Provide the (X, Y) coordinate of the cell's center where the given text is located.  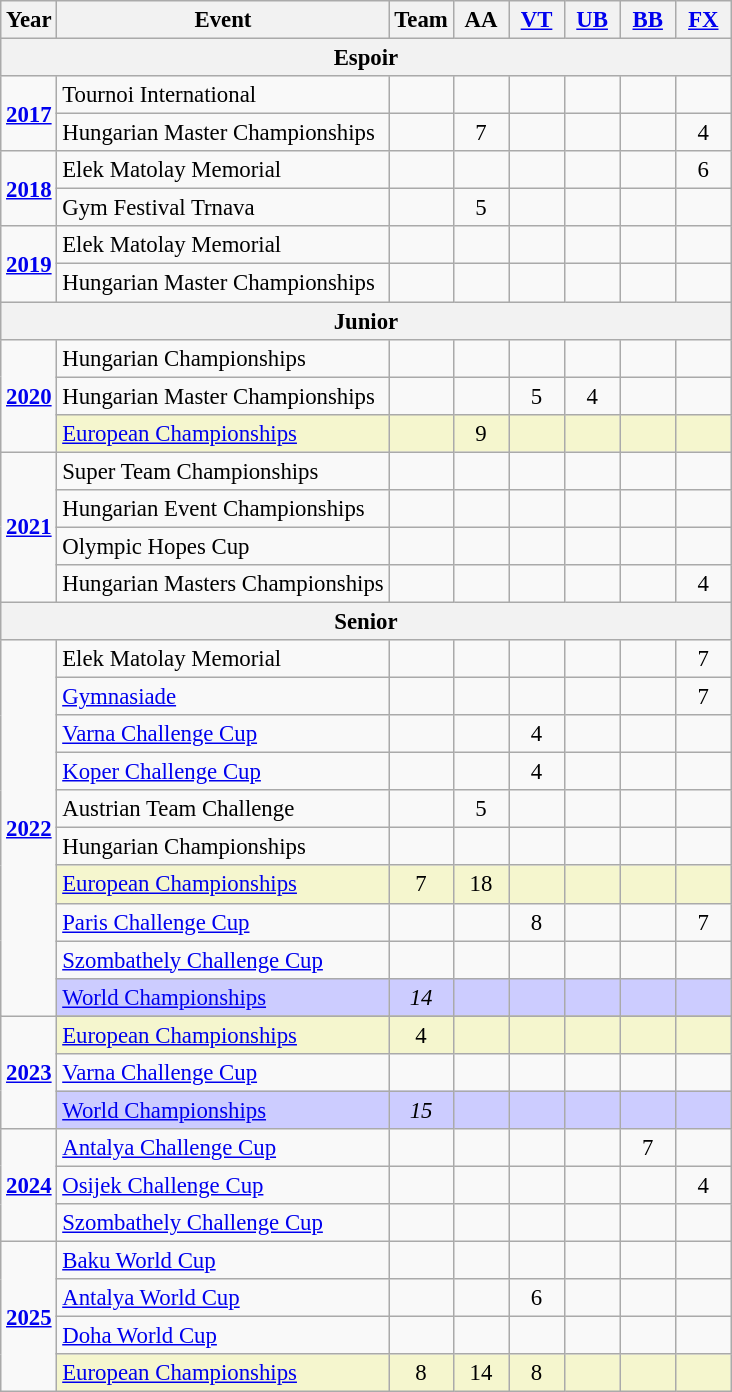
2018 (29, 188)
18 (481, 885)
Tournoi International (223, 95)
2023 (29, 1072)
Team (421, 20)
Olympic Hopes Cup (223, 546)
Senior (366, 621)
Event (223, 20)
Hungarian Event Championships (223, 509)
Gym Festival Trnava (223, 208)
2020 (29, 396)
Baku World Cup (223, 1261)
Gymnasiade (223, 697)
15 (421, 1110)
Austrian Team Challenge (223, 809)
UB (592, 20)
Koper Challenge Cup (223, 772)
2021 (29, 527)
Paris Challenge Cup (223, 922)
Junior (366, 321)
2025 (29, 1317)
2017 (29, 114)
2022 (29, 828)
Espoir (366, 58)
Super Team Championships (223, 471)
2019 (29, 264)
FX (704, 20)
AA (481, 20)
Doha World Cup (223, 1336)
9 (481, 433)
Antalya Challenge Cup (223, 1148)
VT (537, 20)
Hungarian Masters Championships (223, 584)
Antalya World Cup (223, 1298)
BB (648, 20)
2024 (29, 1186)
Osijek Challenge Cup (223, 1185)
Year (29, 20)
